Find where the given text appears and provide that cell's center as (x, y) coordinate. 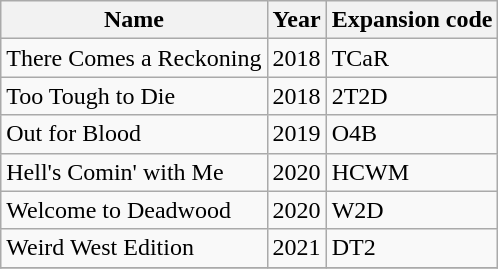
HCWM (412, 172)
W2D (412, 210)
Hell's Comin' with Me (134, 172)
Weird West Edition (134, 248)
Welcome to Deadwood (134, 210)
O4B (412, 134)
DT2 (412, 248)
Expansion code (412, 20)
2021 (296, 248)
2019 (296, 134)
There Comes a Reckoning (134, 58)
Name (134, 20)
Year (296, 20)
TCaR (412, 58)
Out for Blood (134, 134)
2T2D (412, 96)
Too Tough to Die (134, 96)
